Find where the given text appears and provide that cell's center as (x, y) coordinate. 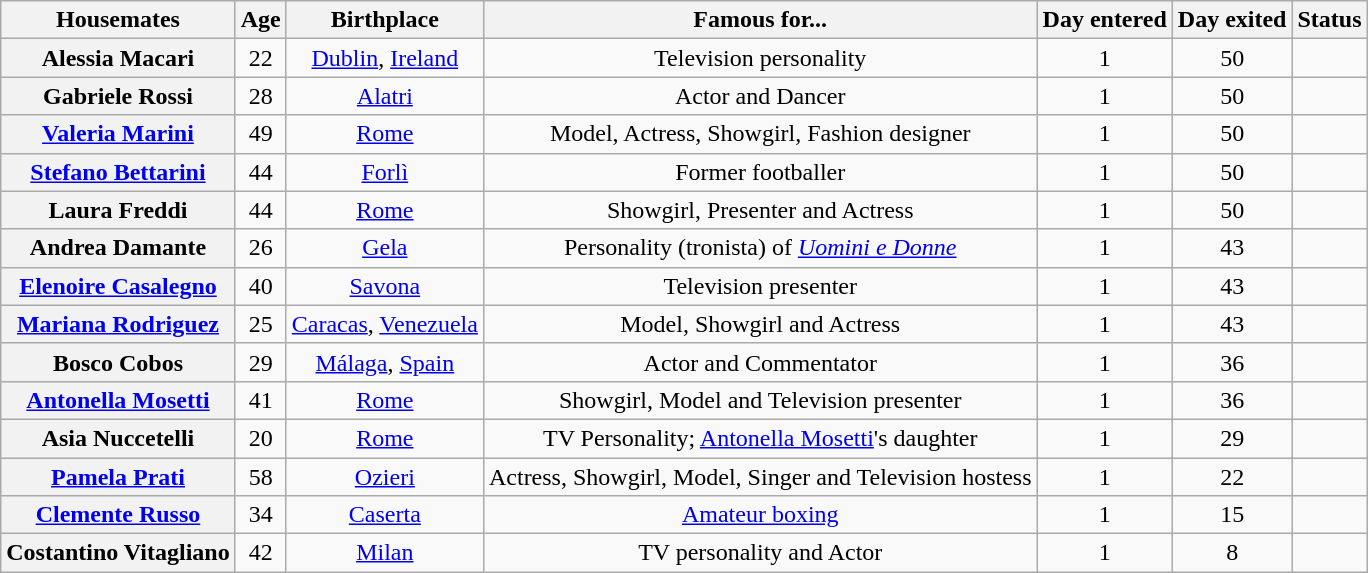
Pamela Prati (118, 477)
Elenoire Casalegno (118, 286)
TV personality and Actor (760, 553)
41 (260, 400)
Gabriele Rossi (118, 96)
Showgirl, Model and Television presenter (760, 400)
Milan (384, 553)
Amateur boxing (760, 515)
Laura Freddi (118, 210)
Television presenter (760, 286)
49 (260, 134)
Showgirl, Presenter and Actress (760, 210)
Caracas, Venezuela (384, 324)
Actor and Commentator (760, 362)
Alessia Macari (118, 58)
Former footballer (760, 172)
Television personality (760, 58)
Actress, Showgirl, Model, Singer and Television hostess (760, 477)
Day entered (1104, 20)
Ozieri (384, 477)
Model, Actress, Showgirl, Fashion designer (760, 134)
Housemates (118, 20)
Costantino Vitagliano (118, 553)
Savona (384, 286)
Actor and Dancer (760, 96)
Dublin, Ireland (384, 58)
Clemente Russo (118, 515)
Bosco Cobos (118, 362)
8 (1232, 553)
20 (260, 438)
Model, Showgirl and Actress (760, 324)
Antonella Mosetti (118, 400)
TV Personality; Antonella Mosetti's daughter (760, 438)
Caserta (384, 515)
Famous for... (760, 20)
Birthplace (384, 20)
Mariana Rodriguez (118, 324)
Málaga, Spain (384, 362)
34 (260, 515)
Personality (tronista) of Uomini e Donne (760, 248)
42 (260, 553)
Stefano Bettarini (118, 172)
28 (260, 96)
Andrea Damante (118, 248)
40 (260, 286)
58 (260, 477)
Valeria Marini (118, 134)
15 (1232, 515)
Alatri (384, 96)
Forlì (384, 172)
Asia Nuccetelli (118, 438)
Gela (384, 248)
26 (260, 248)
Day exited (1232, 20)
25 (260, 324)
Status (1330, 20)
Age (260, 20)
